Find where the given text appears and provide that cell's center as [x, y] coordinate. 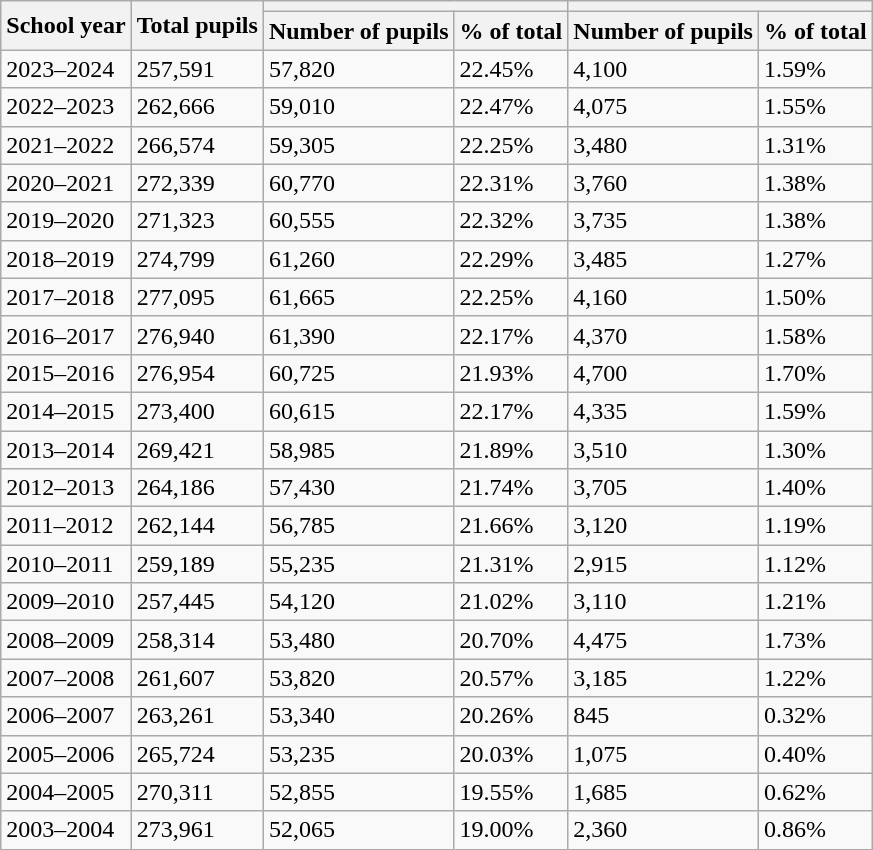
58,985 [358, 449]
2013–2014 [66, 449]
262,666 [197, 107]
1.31% [815, 145]
1.27% [815, 259]
1.22% [815, 678]
61,260 [358, 259]
4,700 [664, 373]
1.58% [815, 335]
269,421 [197, 449]
0.86% [815, 830]
20.03% [511, 754]
20.57% [511, 678]
1.55% [815, 107]
845 [664, 716]
4,100 [664, 69]
3,480 [664, 145]
2005–2006 [66, 754]
270,311 [197, 792]
259,189 [197, 564]
272,339 [197, 183]
22.45% [511, 69]
57,820 [358, 69]
1.21% [815, 602]
Total pupils [197, 26]
55,235 [358, 564]
53,820 [358, 678]
0.62% [815, 792]
20.26% [511, 716]
1.12% [815, 564]
2023–2024 [66, 69]
52,855 [358, 792]
2,915 [664, 564]
2003–2004 [66, 830]
0.40% [815, 754]
0.32% [815, 716]
3,510 [664, 449]
4,075 [664, 107]
1.30% [815, 449]
3,120 [664, 526]
2016–2017 [66, 335]
1.40% [815, 488]
2014–2015 [66, 411]
4,160 [664, 297]
2,360 [664, 830]
2019–2020 [66, 221]
2008–2009 [66, 640]
1.73% [815, 640]
3,185 [664, 678]
273,400 [197, 411]
266,574 [197, 145]
22.29% [511, 259]
59,305 [358, 145]
2017–2018 [66, 297]
60,725 [358, 373]
271,323 [197, 221]
1.70% [815, 373]
262,144 [197, 526]
1.50% [815, 297]
257,591 [197, 69]
61,390 [358, 335]
2012–2013 [66, 488]
2011–2012 [66, 526]
22.32% [511, 221]
3,705 [664, 488]
2004–2005 [66, 792]
57,430 [358, 488]
2022–2023 [66, 107]
4,370 [664, 335]
60,615 [358, 411]
1.19% [815, 526]
1,685 [664, 792]
2010–2011 [66, 564]
21.89% [511, 449]
60,770 [358, 183]
263,261 [197, 716]
60,555 [358, 221]
276,954 [197, 373]
21.31% [511, 564]
21.93% [511, 373]
21.66% [511, 526]
52,065 [358, 830]
22.47% [511, 107]
258,314 [197, 640]
21.02% [511, 602]
56,785 [358, 526]
277,095 [197, 297]
264,186 [197, 488]
21.74% [511, 488]
61,665 [358, 297]
22.31% [511, 183]
1,075 [664, 754]
School year [66, 26]
2020–2021 [66, 183]
265,724 [197, 754]
53,480 [358, 640]
53,235 [358, 754]
2009–2010 [66, 602]
2021–2022 [66, 145]
261,607 [197, 678]
19.00% [511, 830]
274,799 [197, 259]
4,335 [664, 411]
2007–2008 [66, 678]
2015–2016 [66, 373]
20.70% [511, 640]
3,485 [664, 259]
54,120 [358, 602]
2018–2019 [66, 259]
59,010 [358, 107]
2006–2007 [66, 716]
273,961 [197, 830]
19.55% [511, 792]
3,110 [664, 602]
4,475 [664, 640]
257,445 [197, 602]
3,760 [664, 183]
3,735 [664, 221]
53,340 [358, 716]
276,940 [197, 335]
